Search for the cell housing the specified text and yield its (x, y) center coordinate. 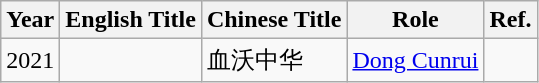
Dong Cunrui (416, 60)
2021 (30, 60)
English Title (131, 20)
Ref. (510, 20)
Year (30, 20)
血沃中华 (274, 60)
Chinese Title (274, 20)
Role (416, 20)
